For the text-containing cell, return its midpoint in [X, Y] coordinate format. 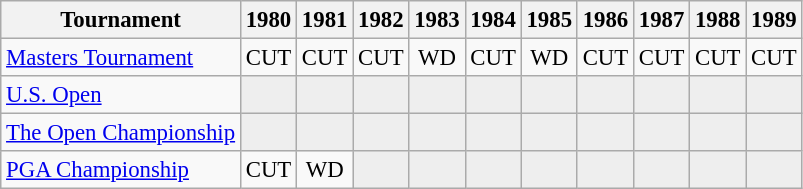
1982 [381, 20]
The Open Championship [121, 133]
Masters Tournament [121, 58]
1989 [774, 20]
1987 [661, 20]
U.S. Open [121, 95]
1983 [437, 20]
PGA Championship [121, 170]
Tournament [121, 20]
1981 [325, 20]
1988 [718, 20]
1984 [493, 20]
1986 [605, 20]
1985 [549, 20]
1980 [268, 20]
